Capture the cell that displays the provided text and extract its (x, y) central coordinate. 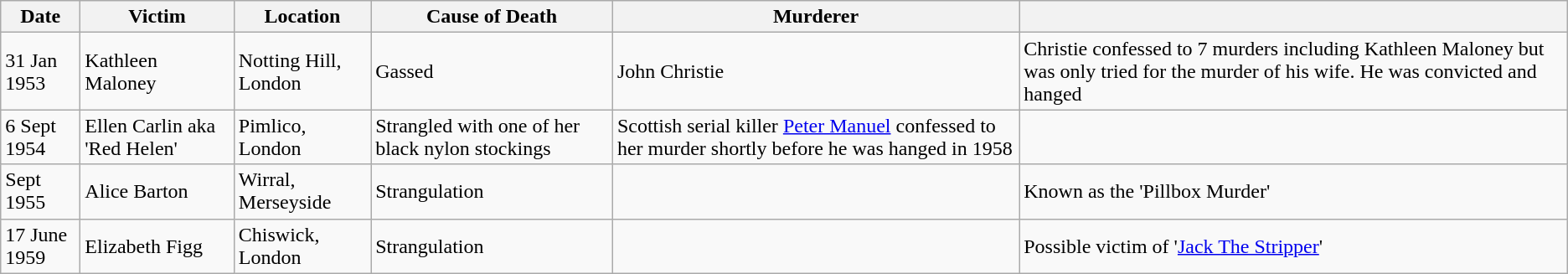
Date (40, 17)
31 Jan 1953 (40, 71)
Wirral, Merseyside (302, 191)
Alice Barton (157, 191)
Notting Hill, London (302, 71)
Possible victim of 'Jack The Stripper' (1293, 246)
Murderer (816, 17)
17 June 1959 (40, 246)
Scottish serial killer Peter Manuel confessed to her murder shortly before he was hanged in 1958 (816, 137)
John Christie (816, 71)
Location (302, 17)
Ellen Carlin aka 'Red Helen' (157, 137)
Sept 1955 (40, 191)
Gassed (493, 71)
Christie confessed to 7 murders including Kathleen Maloney but was only tried for the murder of his wife. He was convicted and hanged (1293, 71)
Pimlico, London (302, 137)
Elizabeth Figg (157, 246)
6 Sept 1954 (40, 137)
Strangled with one of her black nylon stockings (493, 137)
Victim (157, 17)
Known as the 'Pillbox Murder' (1293, 191)
Chiswick, London (302, 246)
Cause of Death (493, 17)
Kathleen Maloney (157, 71)
